Return [x, y] of the center of cell containing provided text 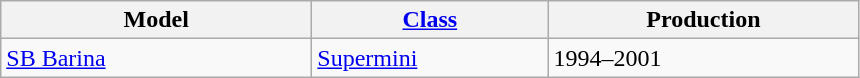
Class [430, 20]
SB Barina [156, 58]
Production [704, 20]
Model [156, 20]
Supermini [430, 58]
1994–2001 [704, 58]
